For the text-containing cell, return its midpoint in [x, y] coordinate format. 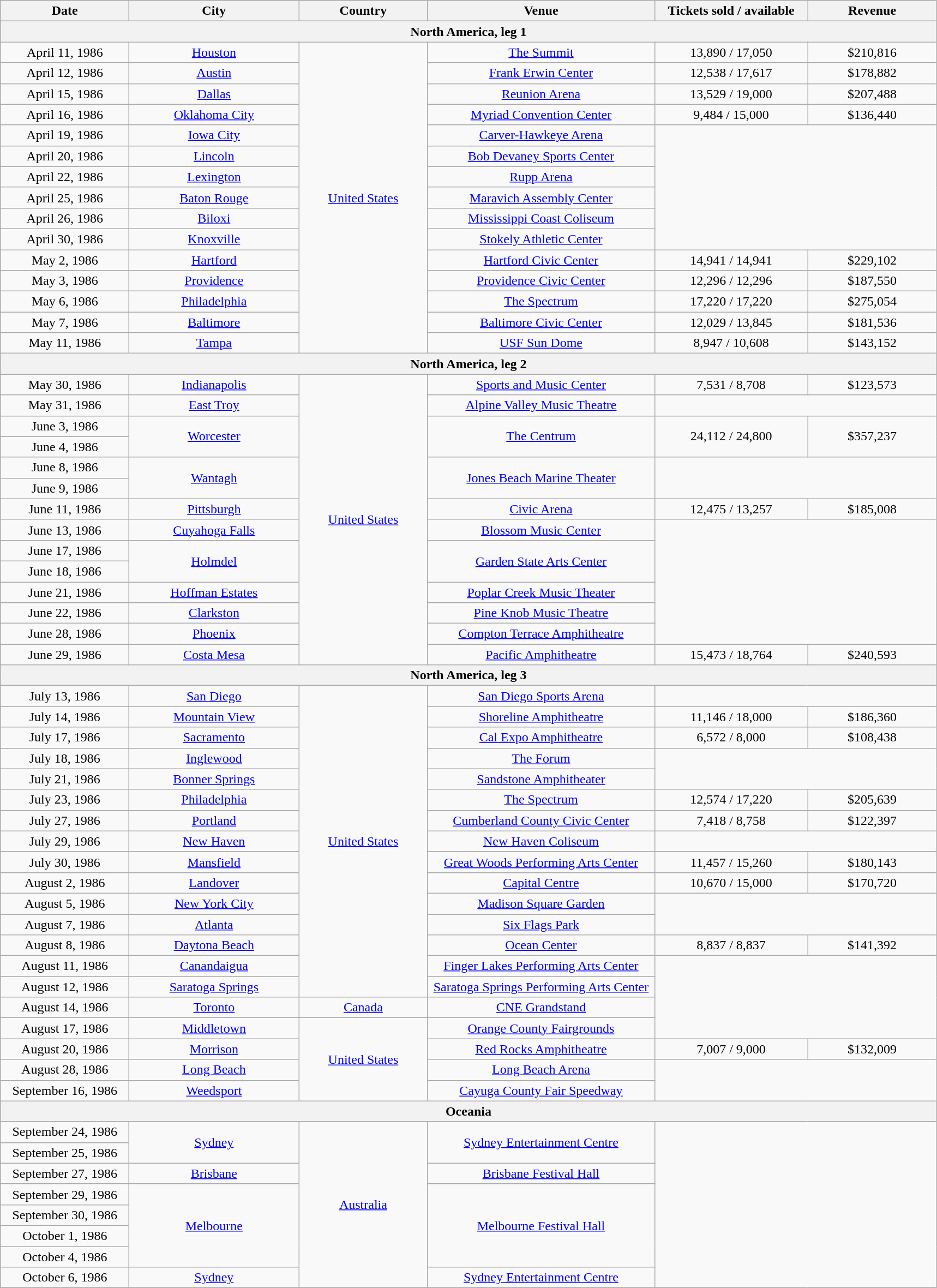
April 22, 1986 [65, 177]
Mountain View [214, 717]
13,529 / 19,000 [731, 94]
Madison Square Garden [541, 903]
Sports and Music Center [541, 385]
Morrison [214, 1049]
Iowa City [214, 135]
April 30, 1986 [65, 239]
Dallas [214, 94]
October 1, 1986 [65, 1236]
$187,550 [872, 281]
Lincoln [214, 156]
10,670 / 15,000 [731, 883]
Toronto [214, 1008]
July 23, 1986 [65, 800]
August 14, 1986 [65, 1008]
Hartford Civic Center [541, 260]
June 18, 1986 [65, 571]
12,475 / 13,257 [731, 509]
Wantagh [214, 478]
CNE Grandstand [541, 1008]
New Haven [214, 841]
Holmdel [214, 561]
May 2, 1986 [65, 260]
Hoffman Estates [214, 592]
$141,392 [872, 945]
Mansfield [214, 862]
August 7, 1986 [65, 925]
$357,237 [872, 436]
April 20, 1986 [65, 156]
Cal Expo Amphitheatre [541, 738]
Civic Arena [541, 509]
Capital Centre [541, 883]
Australia [363, 1205]
Revenue [872, 11]
July 13, 1986 [65, 696]
$181,536 [872, 322]
August 2, 1986 [65, 883]
Providence [214, 281]
North America, leg 1 [469, 32]
Garden State Arts Center [541, 561]
July 14, 1986 [65, 717]
North America, leg 2 [469, 364]
April 16, 1986 [65, 115]
April 26, 1986 [65, 218]
June 8, 1986 [65, 468]
Maravich Assembly Center [541, 197]
June 9, 1986 [65, 488]
August 8, 1986 [65, 945]
Brisbane [214, 1173]
Saratoga Springs Performing Arts Center [541, 987]
Worcester [214, 436]
$210,816 [872, 52]
$205,639 [872, 800]
May 7, 1986 [65, 322]
August 5, 1986 [65, 903]
Shoreline Amphitheatre [541, 717]
June 11, 1986 [65, 509]
City [214, 11]
New York City [214, 903]
May 30, 1986 [65, 385]
$240,593 [872, 655]
July 27, 1986 [65, 820]
North America, leg 3 [469, 675]
13,890 / 17,050 [731, 52]
Providence Civic Center [541, 281]
Oceania [469, 1111]
24,112 / 24,800 [731, 436]
September 25, 1986 [65, 1153]
Orange County Fairgrounds [541, 1028]
September 16, 1986 [65, 1091]
July 30, 1986 [65, 862]
June 17, 1986 [65, 550]
USF Sun Dome [541, 343]
August 28, 1986 [65, 1070]
Reunion Arena [541, 94]
7,007 / 9,000 [731, 1049]
August 11, 1986 [65, 966]
September 27, 1986 [65, 1173]
June 29, 1986 [65, 655]
Mississippi Coast Coliseum [541, 218]
17,220 / 17,220 [731, 302]
Austin [214, 73]
$123,573 [872, 385]
$185,008 [872, 509]
September 29, 1986 [65, 1194]
8,947 / 10,608 [731, 343]
14,941 / 14,941 [731, 260]
$122,397 [872, 820]
June 21, 1986 [65, 592]
Costa Mesa [214, 655]
Baltimore [214, 322]
Jones Beach Marine Theater [541, 478]
Cayuga County Fair Speedway [541, 1091]
Canada [363, 1008]
Phoenix [214, 634]
Finger Lakes Performing Arts Center [541, 966]
$275,054 [872, 302]
$108,438 [872, 738]
June 4, 1986 [65, 447]
Date [65, 11]
Ocean Center [541, 945]
Hartford [214, 260]
Stokely Athletic Center [541, 239]
9,484 / 15,000 [731, 115]
The Summit [541, 52]
The Centrum [541, 436]
Middletown [214, 1028]
$132,009 [872, 1049]
The Forum [541, 758]
Canandaigua [214, 966]
October 6, 1986 [65, 1278]
Portland [214, 820]
Houston [214, 52]
Baltimore Civic Center [541, 322]
June 3, 1986 [65, 426]
Bob Devaney Sports Center [541, 156]
July 21, 1986 [65, 779]
July 29, 1986 [65, 841]
12,029 / 13,845 [731, 322]
July 18, 1986 [65, 758]
Venue [541, 11]
Great Woods Performing Arts Center [541, 862]
September 24, 1986 [65, 1132]
$136,440 [872, 115]
May 31, 1986 [65, 405]
Long Beach Arena [541, 1070]
11,146 / 18,000 [731, 717]
Biloxi [214, 218]
Lexington [214, 177]
Indianapolis [214, 385]
May 11, 1986 [65, 343]
Carver-Hawkeye Arena [541, 135]
Pacific Amphitheatre [541, 655]
Pittsburgh [214, 509]
April 11, 1986 [65, 52]
6,572 / 8,000 [731, 738]
Oklahoma City [214, 115]
May 6, 1986 [65, 302]
Tickets sold / available [731, 11]
September 30, 1986 [65, 1215]
$170,720 [872, 883]
Sandstone Amphitheater [541, 779]
Melbourne Festival Hall [541, 1225]
12,574 / 17,220 [731, 800]
Frank Erwin Center [541, 73]
Cuyahoga Falls [214, 530]
$143,152 [872, 343]
7,418 / 8,758 [731, 820]
April 12, 1986 [65, 73]
$180,143 [872, 862]
Daytona Beach [214, 945]
$229,102 [872, 260]
Long Beach [214, 1070]
October 4, 1986 [65, 1256]
Brisbane Festival Hall [541, 1173]
15,473 / 18,764 [731, 655]
$207,488 [872, 94]
Knoxville [214, 239]
Clarkston [214, 613]
Saratoga Springs [214, 987]
New Haven Coliseum [541, 841]
Cumberland County Civic Center [541, 820]
Sacramento [214, 738]
Alpine Valley Music Theatre [541, 405]
Compton Terrace Amphitheatre [541, 634]
Red Rocks Amphitheatre [541, 1049]
Weedsport [214, 1091]
August 12, 1986 [65, 987]
$178,882 [872, 73]
Poplar Creek Music Theater [541, 592]
April 15, 1986 [65, 94]
Blossom Music Center [541, 530]
12,538 / 17,617 [731, 73]
April 19, 1986 [65, 135]
Melbourne [214, 1225]
Atlanta [214, 925]
Rupp Arena [541, 177]
$186,360 [872, 717]
Country [363, 11]
Inglewood [214, 758]
June 22, 1986 [65, 613]
July 17, 1986 [65, 738]
June 13, 1986 [65, 530]
Bonner Springs [214, 779]
Six Flags Park [541, 925]
Baton Rouge [214, 197]
11,457 / 15,260 [731, 862]
East Troy [214, 405]
Landover [214, 883]
August 20, 1986 [65, 1049]
Pine Knob Music Theatre [541, 613]
May 3, 1986 [65, 281]
8,837 / 8,837 [731, 945]
12,296 / 12,296 [731, 281]
Myriad Convention Center [541, 115]
April 25, 1986 [65, 197]
San Diego [214, 696]
7,531 / 8,708 [731, 385]
San Diego Sports Arena [541, 696]
June 28, 1986 [65, 634]
August 17, 1986 [65, 1028]
Tampa [214, 343]
